Detect which cell encompasses the target text, then output its [X, Y] center coordinate. 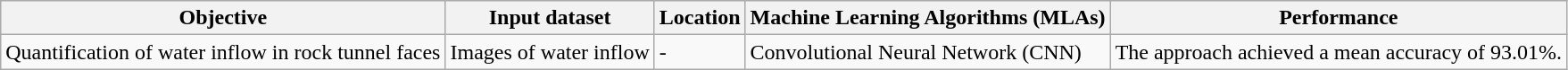
- [700, 52]
Objective [223, 18]
Location [700, 18]
Convolutional Neural Network (CNN) [928, 52]
Quantification of water inflow in rock tunnel faces [223, 52]
Images of water inflow [550, 52]
The approach achieved a mean accuracy of 93.01%. [1339, 52]
Input dataset [550, 18]
Machine Learning Algorithms (MLAs) [928, 18]
Performance [1339, 18]
